Locate the cell with the specified text and output its (x, y) center coordinate. 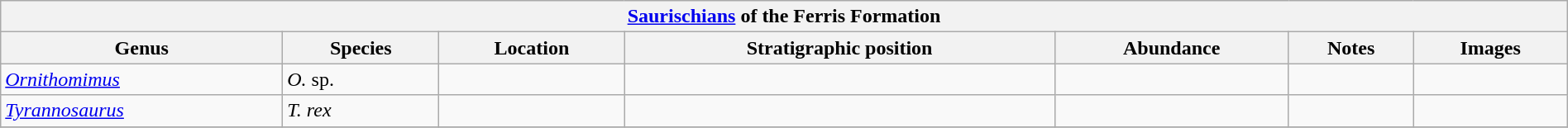
Notes (1351, 48)
Location (532, 48)
T. rex (361, 111)
Ornithomimus (142, 79)
Species (361, 48)
Stratigraphic position (839, 48)
Genus (142, 48)
Images (1490, 48)
Tyrannosaurus (142, 111)
O. sp. (361, 79)
Abundance (1171, 48)
Saurischians of the Ferris Formation (784, 17)
